Provide the (x, y) coordinate of the cell's center where the given text is located.  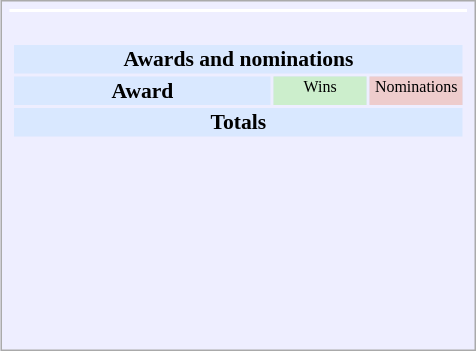
Nominations (416, 90)
Totals (238, 122)
Award (142, 90)
Wins (320, 90)
Awards and nominations (238, 59)
Awards and nominations Award Wins Nominations Totals (239, 172)
